For the text-containing cell, return its midpoint in (X, Y) coordinate format. 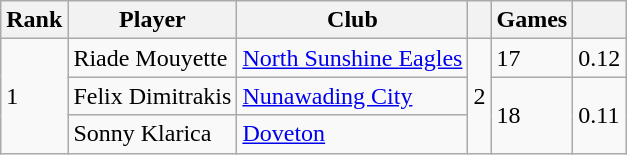
Rank (34, 20)
17 (532, 58)
Doveton (352, 134)
0.11 (600, 115)
Felix Dimitrakis (152, 96)
Club (352, 20)
Nunawading City (352, 96)
2 (480, 96)
Sonny Klarica (152, 134)
0.12 (600, 58)
Player (152, 20)
North Sunshine Eagles (352, 58)
Games (532, 20)
Riade Mouyette (152, 58)
1 (34, 96)
18 (532, 115)
